For the text-containing cell, return its midpoint in [X, Y] coordinate format. 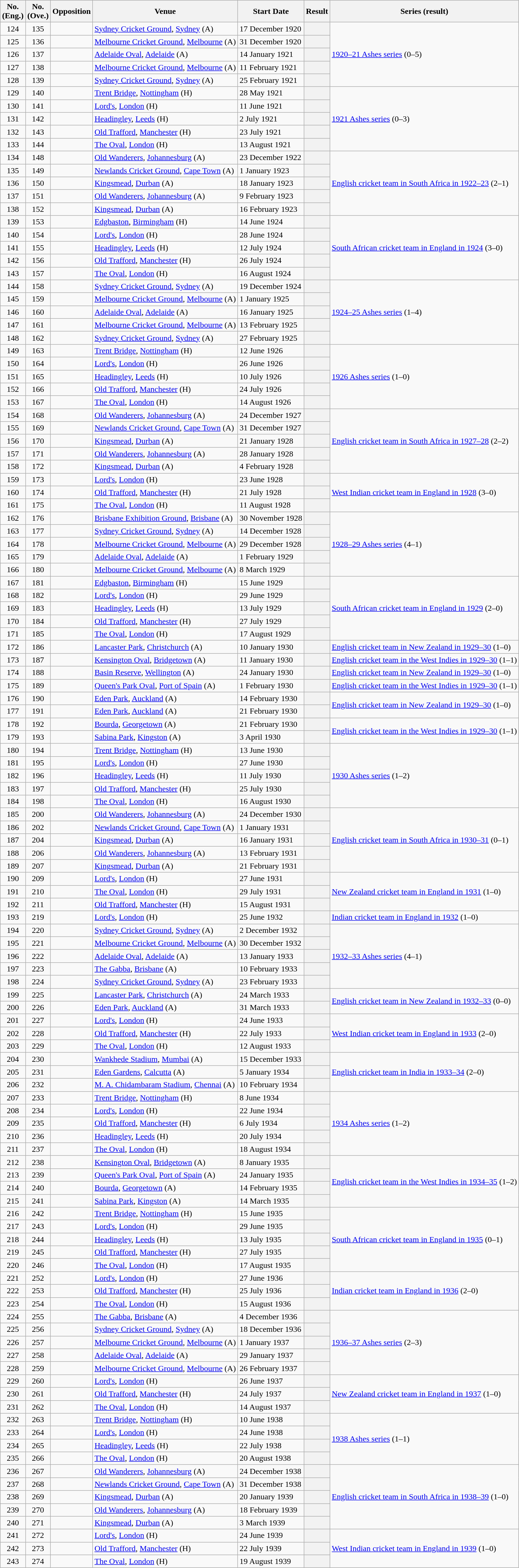
New Zealand cricket team in England in 1937 (1–0) [425, 1394]
203 [13, 1046]
145 [13, 299]
16 August 1930 [271, 802]
22 June 1934 [271, 1111]
Result [317, 12]
205 [13, 1072]
English cricket team in South Africa in 1930–31 (0–1) [425, 840]
1938 Ashes series (1–1) [425, 1439]
30 December 1932 [271, 943]
273 [38, 1548]
128 [13, 80]
24 June 1933 [271, 1021]
English cricket team in South Africa in 1922–23 (2–1) [425, 183]
24 July 1926 [271, 389]
23 December 1922 [271, 157]
1 February 1930 [271, 686]
24 December 1930 [271, 814]
31 December 1920 [271, 42]
14 February 1935 [271, 1188]
25 July 1930 [271, 789]
22 July 1933 [271, 1033]
27 July 1929 [271, 621]
31 December 1927 [271, 428]
1930 Ashes series (1–2) [425, 776]
Opposition [72, 12]
1926 Ashes series (1–0) [425, 376]
27 June 1931 [271, 879]
244 [38, 1239]
269 [38, 1497]
10 February 1934 [271, 1085]
Indian cricket team in England in 1932 (1–0) [425, 917]
13 February 1931 [271, 853]
265 [38, 1446]
13 July 1935 [271, 1239]
28 January 1928 [271, 454]
Basin Reserve, Wellington (A) [165, 673]
24 July 1937 [271, 1394]
208 [13, 1111]
13 July 1929 [271, 608]
266 [38, 1458]
126 [13, 54]
16 August 1924 [271, 273]
274 [38, 1561]
14 August 1926 [271, 402]
9 February 1923 [271, 196]
270 [38, 1510]
2 December 1932 [271, 930]
6 July 1934 [271, 1123]
Venue [165, 12]
Wankhede Stadium, Mumbai (A) [165, 1059]
127 [13, 67]
8 January 1935 [271, 1162]
20 January 1939 [271, 1497]
21 February 1931 [271, 866]
10 January 1930 [271, 647]
218 [13, 1239]
1 January 1937 [271, 1342]
23 July 1921 [271, 132]
29 June 1935 [271, 1227]
258 [38, 1355]
27 July 1935 [271, 1252]
South African cricket team in England in 1929 (2–0) [425, 608]
18 August 1934 [271, 1149]
14 February 1930 [271, 698]
24 June 1939 [271, 1536]
245 [38, 1252]
15 June 1929 [271, 582]
17 December 1920 [271, 29]
24 January 1935 [271, 1175]
27 February 1925 [271, 338]
South African cricket team in England in 1924 (3–0) [425, 248]
5 January 1934 [271, 1072]
New Zealand cricket team in England in 1931 (1–0) [425, 892]
4 February 1928 [271, 467]
11 June 1921 [271, 106]
264 [38, 1433]
Eden Gardens, Calcutta (A) [165, 1072]
23 June 1928 [271, 479]
1928–29 Ashes series (4–1) [425, 544]
216 [13, 1214]
13 June 1930 [271, 750]
No.(Ove.) [38, 12]
13 January 1933 [271, 956]
19 August 1939 [271, 1561]
12 August 1933 [271, 1046]
11 August 1928 [271, 505]
South African cricket team in England in 1935 (0–1) [425, 1239]
134 [13, 157]
11 February 1921 [271, 67]
23 February 1933 [271, 982]
124 [13, 29]
8 June 1934 [271, 1098]
131 [13, 119]
147 [13, 325]
3 April 1930 [271, 737]
1 February 1929 [271, 557]
125 [13, 42]
268 [38, 1484]
2 July 1921 [271, 119]
10 February 1933 [271, 969]
16 January 1925 [271, 312]
24 December 1938 [271, 1471]
21 July 1928 [271, 492]
260 [38, 1381]
17 August 1929 [271, 634]
22 July 1939 [271, 1548]
1932–33 Ashes series (4–1) [425, 956]
8 March 1929 [271, 569]
27 June 1930 [271, 763]
16 February 1923 [271, 209]
24 March 1933 [271, 994]
213 [13, 1175]
271 [38, 1523]
199 [13, 994]
English cricket team in South Africa in 1938–39 (1–0) [425, 1497]
256 [38, 1329]
259 [38, 1368]
Brisbane Exhibition Ground, Brisbane (A) [165, 518]
12 June 1926 [271, 351]
1 January 1931 [271, 827]
26 February 1937 [271, 1368]
28 May 1921 [271, 93]
16 January 1931 [271, 840]
254 [38, 1304]
1936–37 Ashes series (2–3) [425, 1342]
13 February 1925 [271, 325]
29 January 1937 [271, 1355]
19 December 1924 [271, 286]
M. A. Chidambaram Stadium, Chennai (A) [165, 1085]
18 January 1923 [271, 183]
130 [13, 106]
English cricket team in New Zealand in 1932–33 (0–0) [425, 1001]
215 [13, 1201]
29 December 1928 [271, 544]
24 December 1927 [271, 415]
21 January 1928 [271, 441]
13 August 1921 [271, 144]
1934 Ashes series (1–2) [425, 1123]
English cricket team in South Africa in 1927–28 (2–2) [425, 441]
29 July 1931 [271, 892]
262 [38, 1407]
1 January 1923 [271, 170]
257 [38, 1342]
No.(Eng.) [13, 12]
10 June 1938 [271, 1420]
West Indian cricket team in England in 1939 (1–0) [425, 1548]
24 January 1930 [271, 673]
15 August 1931 [271, 904]
30 November 1928 [271, 518]
1921 Ashes series (0–3) [425, 119]
29 June 1929 [271, 596]
20 August 1938 [271, 1458]
26 June 1937 [271, 1381]
132 [13, 132]
14 January 1921 [271, 54]
15 August 1936 [271, 1304]
252 [38, 1278]
272 [38, 1536]
25 June 1932 [271, 917]
24 June 1938 [271, 1433]
246 [38, 1265]
1924–25 Ashes series (1–4) [425, 312]
31 March 1933 [271, 1008]
201 [13, 1021]
28 June 1924 [271, 235]
25 July 1936 [271, 1291]
West Indian cricket team in England in 1933 (2–0) [425, 1033]
31 December 1938 [271, 1484]
14 March 1935 [271, 1201]
14 August 1937 [271, 1407]
Start Date [271, 12]
15 June 1935 [271, 1214]
261 [38, 1394]
255 [38, 1317]
20 July 1934 [271, 1136]
Series (result) [425, 12]
18 February 1939 [271, 1510]
133 [13, 144]
25 February 1921 [271, 80]
14 June 1924 [271, 222]
12 July 1924 [271, 248]
212 [13, 1162]
14 December 1928 [271, 531]
11 January 1930 [271, 660]
26 June 1926 [271, 363]
English cricket team in India in 1933–34 (2–0) [425, 1072]
11 July 1930 [271, 776]
3 March 1939 [271, 1523]
4 December 1936 [271, 1317]
17 August 1935 [271, 1265]
22 July 1938 [271, 1446]
West Indian cricket team in England in 1928 (3–0) [425, 492]
214 [13, 1188]
1920–21 Ashes series (0–5) [425, 54]
26 July 1924 [271, 261]
10 July 1926 [271, 377]
English cricket team in the West Indies in 1934–35 (1–2) [425, 1181]
18 December 1936 [271, 1329]
129 [13, 93]
253 [38, 1291]
263 [38, 1420]
267 [38, 1471]
1 January 1925 [271, 299]
15 December 1933 [271, 1059]
27 June 1936 [271, 1278]
Indian cricket team in England in 1936 (2–0) [425, 1291]
146 [13, 312]
217 [13, 1227]
